Output the (x, y) coordinate of the center of the cell containing the given text.  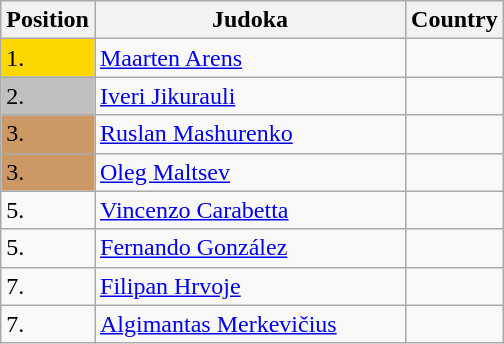
2. (48, 96)
Maarten Arens (250, 58)
Iveri Jikurauli (250, 96)
Vincenzo Carabetta (250, 210)
Fernando González (250, 248)
Country (455, 20)
Algimantas Merkevičius (250, 324)
1. (48, 58)
Oleg Maltsev (250, 172)
Position (48, 20)
Judoka (250, 20)
Filipan Hrvoje (250, 286)
Ruslan Mashurenko (250, 134)
